Locate the cell with the specified text and output its [x, y] center coordinate. 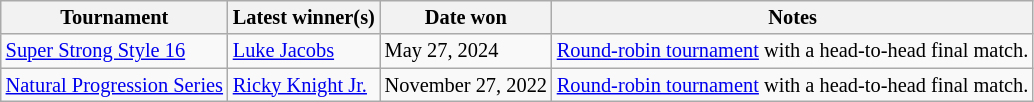
Super Strong Style 16 [114, 51]
November 27, 2022 [466, 85]
Notes [792, 17]
Latest winner(s) [304, 17]
Tournament [114, 17]
Natural Progression Series [114, 85]
Date won [466, 17]
May 27, 2024 [466, 51]
Ricky Knight Jr. [304, 85]
Luke Jacobs [304, 51]
